Search for the cell housing the specified text and yield its (x, y) center coordinate. 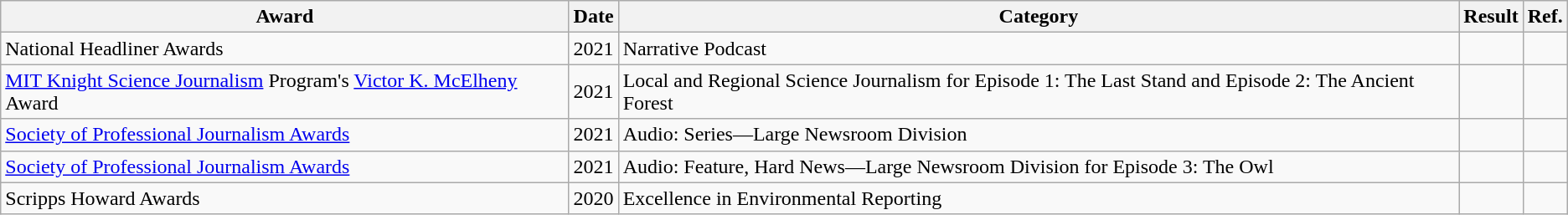
Excellence in Environmental Reporting (1039, 198)
Award (285, 17)
Local and Regional Science Journalism for Episode 1: The Last Stand and Episode 2: The Ancient Forest (1039, 92)
Ref. (1545, 17)
Scripps Howard Awards (285, 198)
Date (593, 17)
Narrative Podcast (1039, 49)
National Headliner Awards (285, 49)
Audio: Series—Large Newsroom Division (1039, 135)
Category (1039, 17)
MIT Knight Science Journalism Program's Victor K. McElheny Award (285, 92)
Result (1491, 17)
2020 (593, 198)
Audio: Feature, Hard News—Large Newsroom Division for Episode 3: The Owl (1039, 166)
